For the text-containing cell, return its midpoint in [X, Y] coordinate format. 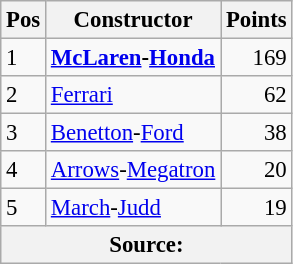
McLaren-Honda [134, 58]
3 [24, 133]
Ferrari [134, 95]
4 [24, 170]
169 [256, 58]
38 [256, 133]
Benetton-Ford [134, 133]
March-Judd [134, 208]
Source: [146, 245]
5 [24, 208]
Arrows-Megatron [134, 170]
19 [256, 208]
1 [24, 58]
20 [256, 170]
Points [256, 20]
Pos [24, 20]
62 [256, 95]
Constructor [134, 20]
2 [24, 95]
